For the text-containing cell, return its midpoint in (x, y) coordinate format. 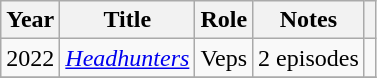
Veps (224, 58)
Year (30, 20)
2022 (30, 58)
2 episodes (309, 58)
Notes (309, 20)
Role (224, 20)
Title (128, 20)
Headhunters (128, 58)
